Pinpoint the cell where the given text exists, returning its [X, Y] midpoint coordinate. 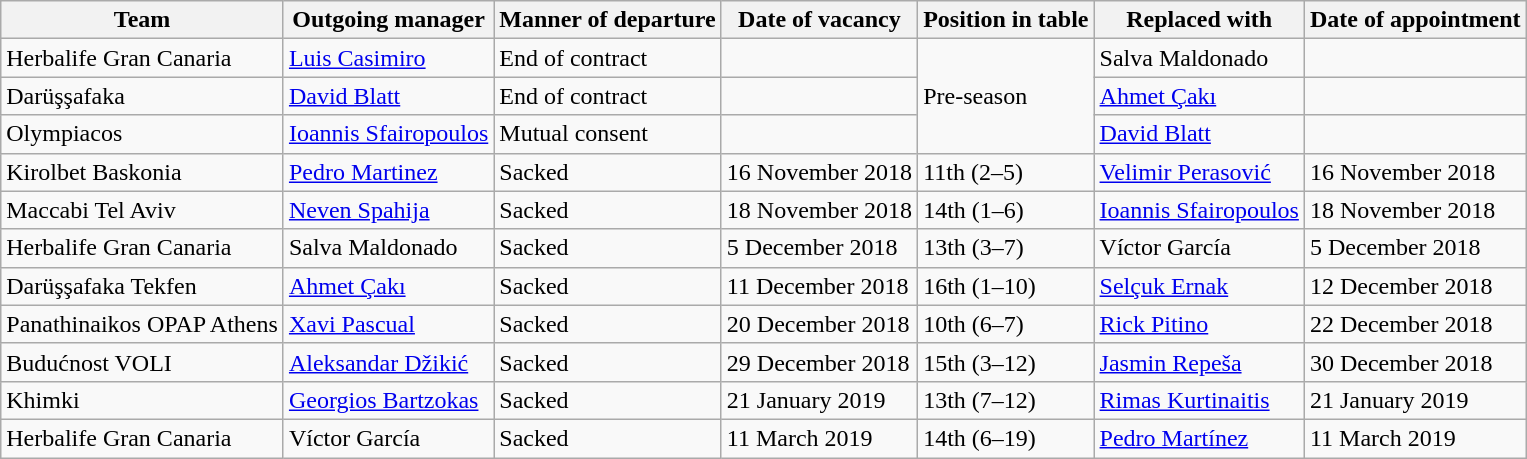
11 December 2018 [819, 286]
Xavi Pascual [388, 324]
Pre-season [1006, 96]
Aleksandar Džikić [388, 362]
Jasmin Repeša [1199, 362]
Selçuk Ernak [1199, 286]
Neven Spahija [388, 210]
Kirolbet Baskonia [142, 172]
Velimir Perasović [1199, 172]
16th (1–10) [1006, 286]
Rick Pitino [1199, 324]
Date of vacancy [819, 20]
Darüşşafaka [142, 96]
Outgoing manager [388, 20]
Pedro Martinez [388, 172]
Budućnost VOLI [142, 362]
Olympiacos [142, 134]
Pedro Martínez [1199, 438]
Panathinaikos OPAP Athens [142, 324]
Rimas Kurtinaitis [1199, 400]
29 December 2018 [819, 362]
Date of appointment [1415, 20]
12 December 2018 [1415, 286]
20 December 2018 [819, 324]
Georgios Bartzokas [388, 400]
Team [142, 20]
13th (7–12) [1006, 400]
22 December 2018 [1415, 324]
Replaced with [1199, 20]
Maccabi Tel Aviv [142, 210]
14th (6–19) [1006, 438]
13th (3–7) [1006, 248]
Mutual consent [608, 134]
15th (3–12) [1006, 362]
Khimki [142, 400]
Position in table [1006, 20]
Luis Casimiro [388, 58]
Darüşşafaka Tekfen [142, 286]
10th (6–7) [1006, 324]
Manner of departure [608, 20]
14th (1–6) [1006, 210]
30 December 2018 [1415, 362]
11th (2–5) [1006, 172]
